Capture the cell that displays the provided text and extract its [x, y] central coordinate. 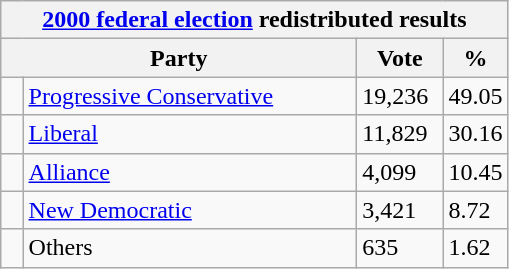
2000 federal election redistributed results [254, 20]
Others [190, 248]
% [476, 58]
635 [400, 248]
Vote [400, 58]
19,236 [400, 96]
Liberal [190, 134]
Alliance [190, 172]
Party [179, 58]
30.16 [476, 134]
49.05 [476, 96]
10.45 [476, 172]
8.72 [476, 210]
New Democratic [190, 210]
1.62 [476, 248]
3,421 [400, 210]
Progressive Conservative [190, 96]
4,099 [400, 172]
11,829 [400, 134]
